Detect which cell encompasses the target text, then output its (x, y) center coordinate. 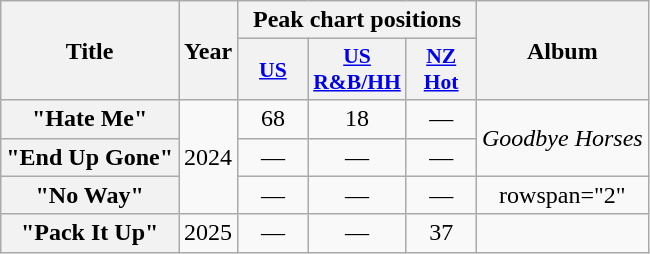
"No Way" (90, 195)
2025 (208, 233)
68 (274, 119)
rowspan="2" (562, 195)
US (274, 70)
2024 (208, 157)
USR&B/HH (357, 70)
Goodbye Horses (562, 138)
Title (90, 50)
Year (208, 50)
"Hate Me" (90, 119)
"End Up Gone" (90, 157)
NZHot (442, 70)
Peak chart positions (358, 20)
Album (562, 50)
18 (357, 119)
37 (442, 233)
"Pack It Up" (90, 233)
